Return the [x, y] coordinate for the center point of the cell that contains the specified text.  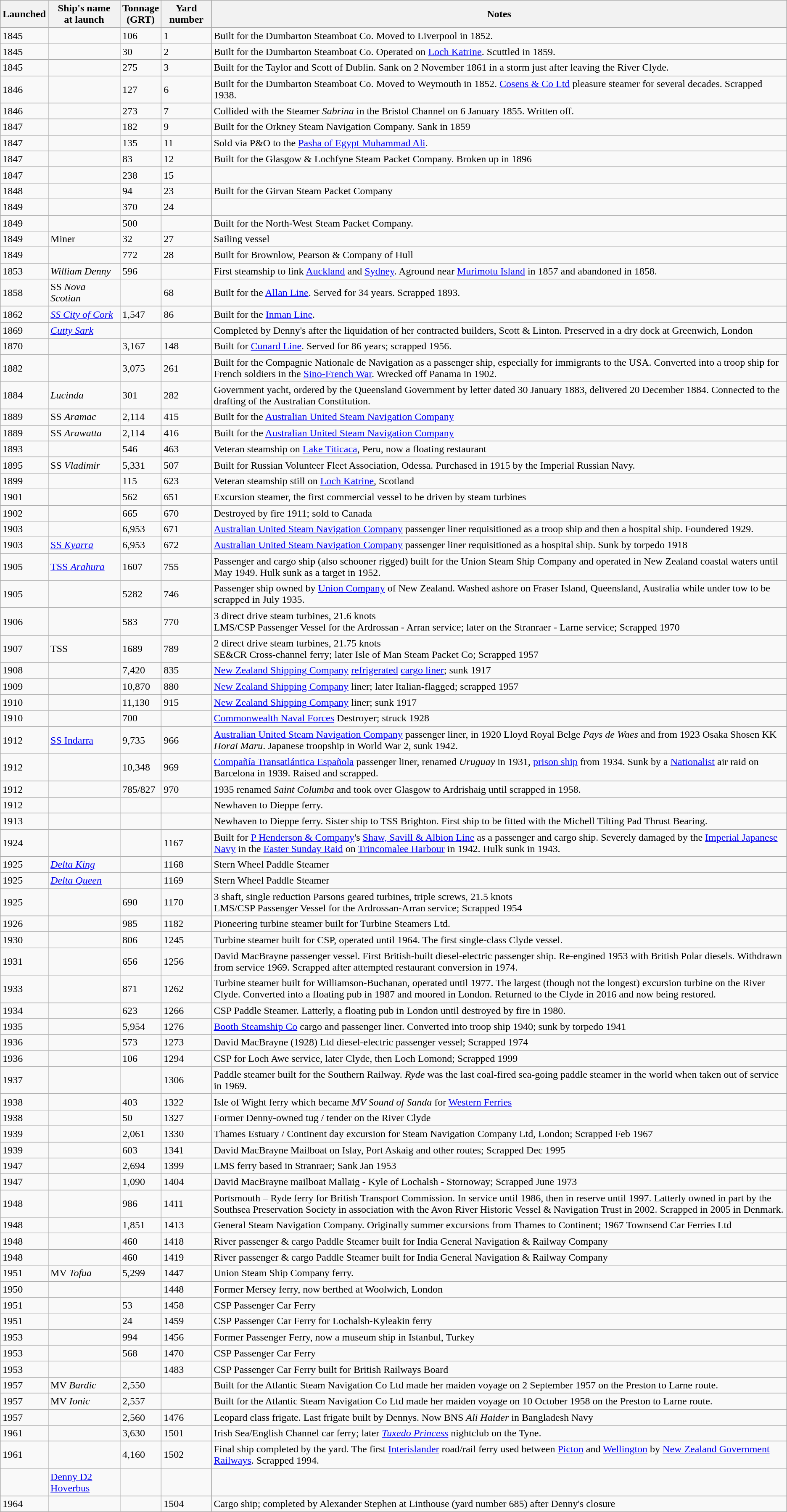
SS Arawatta [84, 433]
651 [187, 497]
Booth Steamship Co cargo and passenger liner. Converted into troop ship 1940; sunk by torpedo 1941 [499, 1026]
463 [187, 449]
Built for the Dumbarton Steamboat Co. Moved to Weymouth in 1852. Cosens & Co Ltd pleasure steamer for several decades. Scrapped 1938. [499, 89]
665 [140, 513]
755 [187, 567]
880 [187, 686]
1893 [24, 449]
Collided with the Steamer Sabrina in the Bristol Channel on 6 January 1855. Written off. [499, 111]
1458 [187, 1305]
986 [140, 1204]
985 [140, 924]
1964 [24, 1504]
Built for the Girvan Steam Packet Company [499, 191]
1858 [24, 293]
1476 [187, 1417]
2 direct drive steam turbines, 21.75 knotsSE&CR Cross-channel ferry; later Isle of Man Steam Packet Co; Scrapped 1957 [499, 649]
6 [187, 89]
1926 [24, 924]
1884 [24, 395]
Australian United Steam Navigation Company passenger liner requisitioned as a hospital ship. Sunk by torpedo 1918 [499, 545]
1456 [187, 1337]
Built for the Taylor and Scott of Dublin. Sank on 2 November 1861 in a storm just after leaving the River Clyde. [499, 68]
1853 [24, 271]
Built for the Dumbarton Steamboat Co. Moved to Liverpool in 1852. [499, 36]
SS Indarra [84, 740]
603 [140, 1150]
370 [140, 207]
Built for the Atlantic Steam Navigation Co Ltd made her maiden voyage on 10 October 1958 on the Preston to Larne route. [499, 1401]
915 [187, 702]
Delta King [84, 865]
1276 [187, 1026]
1862 [24, 314]
MV Ionic [84, 1401]
1413 [187, 1225]
86 [187, 314]
3,075 [140, 368]
MV Bardic [84, 1385]
7,420 [140, 670]
1167 [187, 842]
Built for Cunard Line. Served for 86 years; scrapped 1956. [499, 346]
2,550 [140, 1385]
1501 [187, 1433]
1459 [187, 1321]
994 [140, 1337]
671 [187, 529]
Built for the Inman Line. [499, 314]
1182 [187, 924]
15 [187, 175]
23 [187, 191]
416 [187, 433]
David MacBrayne mailboat Mallaig - Kyle of Lochalsh - Stornoway; Scrapped June 1973 [499, 1182]
Veteran steamship still on Loch Katrine, Scotland [499, 481]
28 [187, 255]
403 [140, 1102]
5,331 [140, 465]
SS Aramac [84, 417]
1,547 [140, 314]
806 [140, 940]
11 [187, 143]
969 [187, 768]
507 [187, 465]
656 [140, 962]
1901 [24, 497]
Turbine steamer built for CSP, operated until 1964. The first single-class Clyde vessel. [499, 940]
1404 [187, 1182]
5282 [140, 594]
Former Passenger Ferry, now a museum ship in Istanbul, Turkey [499, 1337]
83 [140, 159]
1273 [187, 1042]
CSP for Loch Awe service, later Clyde, then Loch Lomond; Scrapped 1999 [499, 1058]
MV Tofua [84, 1273]
261 [187, 368]
TSS Arahura [84, 567]
Miner [84, 239]
Launched [24, 14]
New Zealand Shipping Company refrigerated cargo liner; sunk 1917 [499, 670]
1,851 [140, 1225]
SS Kyarra [84, 545]
David MacBrayne (1928) Ltd diesel-electric passenger vessel; Scrapped 1974 [499, 1042]
Commonwealth Naval Forces Destroyer; struck 1928 [499, 718]
1931 [24, 962]
Isle of Wight ferry which became MV Sound of Sanda for Western Ferries [499, 1102]
1399 [187, 1166]
500 [140, 223]
1895 [24, 465]
5,299 [140, 1273]
94 [140, 191]
871 [140, 989]
Completed by Denny's after the liquidation of her contracted builders, Scott & Linton. Preserved in a dry dock at Greenwich, London [499, 330]
583 [140, 621]
1950 [24, 1289]
670 [187, 513]
CSP Passenger Car Ferry built for British Railways Board [499, 1369]
Built for the Allan Line. Served for 34 years. Scrapped 1893. [499, 293]
9,735 [140, 740]
182 [140, 127]
135 [140, 143]
1907 [24, 649]
Newhaven to Dieppe ferry. [499, 805]
Delta Queen [84, 881]
11,130 [140, 702]
12 [187, 159]
1689 [140, 649]
Built for the Orkney Steam Navigation Company. Sank in 1859 [499, 127]
Lucinda [84, 395]
573 [140, 1042]
50 [140, 1118]
1262 [187, 989]
Notes [499, 14]
1937 [24, 1080]
562 [140, 497]
2 [187, 52]
Newhaven to Dieppe ferry. Sister ship to TSS Brighton. First ship to be fitted with the Michell Tilting Pad Thrust Bearing. [499, 821]
10,870 [140, 686]
1322 [187, 1102]
William Denny [84, 271]
2,560 [140, 1417]
1913 [24, 821]
835 [187, 670]
1448 [187, 1289]
LMS ferry based in Stranraer; Sank Jan 1953 [499, 1166]
1882 [24, 368]
596 [140, 271]
3 shaft, single reduction Parsons geared turbines, triple screws, 21.5 knotsLMS/CSP Passenger Vessel for the Ardrossan-Arran service; Scrapped 1954 [499, 902]
1607 [140, 567]
Built for Brownlow, Pearson & Company of Hull [499, 255]
New Zealand Shipping Company liner; later Italian-flagged; scrapped 1957 [499, 686]
2,694 [140, 1166]
568 [140, 1353]
1934 [24, 1011]
Built for Russian Volunteer Fleet Association, Odessa. Purchased in 1915 by the Imperial Russian Navy. [499, 465]
27 [187, 239]
1170 [187, 902]
Denny D2 Hoverbus [84, 1482]
1470 [187, 1353]
CSP Paddle Steamer. Latterly, a floating pub in London until destroyed by fire in 1980. [499, 1011]
1899 [24, 481]
Excursion steamer, the first commercial vessel to be driven by steam turbines [499, 497]
1908 [24, 670]
Thames Estuary / Continent day excursion for Steam Navigation Company Ltd, London; Scrapped Feb 1967 [499, 1134]
1341 [187, 1150]
301 [140, 395]
1502 [187, 1455]
2,557 [140, 1401]
3,167 [140, 346]
690 [140, 902]
Ship's nameat launch [84, 14]
1418 [187, 1241]
Former Mersey ferry, now berthed at Woolwich, London [499, 1289]
115 [140, 481]
1266 [187, 1011]
1327 [187, 1118]
30 [140, 52]
1306 [187, 1080]
1169 [187, 881]
789 [187, 649]
746 [187, 594]
Built for the North-West Steam Packet Company. [499, 223]
68 [187, 293]
New Zealand Shipping Company liner; sunk 1917 [499, 702]
Destroyed by fire 1911; sold to Canada [499, 513]
238 [140, 175]
1447 [187, 1273]
5,954 [140, 1026]
148 [187, 346]
966 [187, 740]
1330 [187, 1134]
Leopard class frigate. Last frigate built by Dennys. Now BNS Ali Haider in Bangladesh Navy [499, 1417]
10,348 [140, 768]
770 [187, 621]
1935 [24, 1026]
1419 [187, 1257]
127 [140, 89]
7 [187, 111]
SS Vladimir [84, 465]
Sold via P&O to the Pasha of Egypt Muhammad Ali. [499, 143]
David MacBrayne Mailboat on Islay, Port Askaig and other routes; Scrapped Dec 1995 [499, 1150]
1902 [24, 513]
970 [187, 789]
TSS [84, 649]
1245 [187, 940]
Built for the Dumbarton Steamboat Co. Operated on Loch Katrine. Scuttled in 1859. [499, 52]
1869 [24, 330]
1933 [24, 989]
2,061 [140, 1134]
Pioneering turbine steamer built for Turbine Steamers Ltd. [499, 924]
CSP Passenger Car Ferry for Lochalsh-Kyleakin ferry [499, 1321]
SS Nova Scotian [84, 293]
1411 [187, 1204]
282 [187, 395]
SS City of Cork [84, 314]
Australian United Steam Navigation Company passenger liner requisitioned as a troop ship and then a hospital ship. Foundered 1929. [499, 529]
1256 [187, 962]
Union Steam Ship Company ferry. [499, 1273]
Former Denny-owned tug / tender on the River Clyde [499, 1118]
1168 [187, 865]
672 [187, 545]
785/827 [140, 789]
Built for the Atlantic Steam Navigation Co Ltd made her maiden voyage on 2 September 1957 on the Preston to Larne route. [499, 1385]
1909 [24, 686]
Built for the Glasgow & Lochfyne Steam Packet Company. Broken up in 1896 [499, 159]
1924 [24, 842]
Veteran steamship on Lake Titicaca, Peru, now a floating restaurant [499, 449]
Cargo ship; completed by Alexander Stephen at Linthouse (yard number 685) after Denny's closure [499, 1504]
9 [187, 127]
1930 [24, 940]
53 [140, 1305]
415 [187, 417]
4,160 [140, 1455]
1848 [24, 191]
1 [187, 36]
1,090 [140, 1182]
32 [140, 239]
First steamship to link Auckland and Sydney. Aground near Murimotu Island in 1857 and abandoned in 1858. [499, 271]
700 [140, 718]
546 [140, 449]
Paddle steamer built for the Southern Railway. Ryde was the last coal-fired sea-going paddle steamer in the world when taken out of service in 1969. [499, 1080]
1483 [187, 1369]
1504 [187, 1504]
Cutty Sark [84, 330]
Yard number [187, 14]
3 [187, 68]
1294 [187, 1058]
Tonnage(GRT) [140, 14]
772 [140, 255]
3,630 [140, 1433]
1906 [24, 621]
Sailing vessel [499, 239]
1870 [24, 346]
275 [140, 68]
273 [140, 111]
Irish Sea/English Channel car ferry; later Tuxedo Princess nightclub on the Tyne. [499, 1433]
General Steam Navigation Company. Originally summer excursions from Thames to Continent; 1967 Townsend Car Ferries Ltd [499, 1225]
1935 renamed Saint Columba and took over Glasgow to Ardrishaig until scrapped in 1958. [499, 789]
